From the cell containing the given text, extract its center point as (X, Y) coordinate. 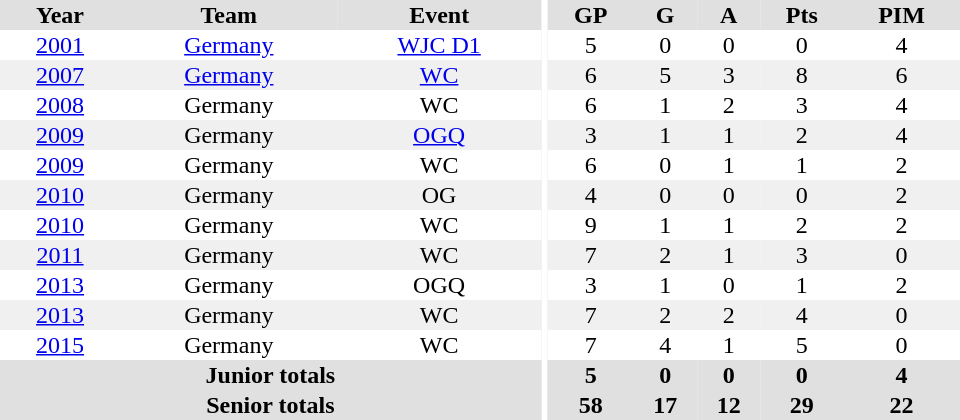
Junior totals (270, 375)
WJC D1 (438, 45)
12 (729, 405)
Team (228, 15)
OG (438, 195)
Pts (802, 15)
8 (802, 75)
G (665, 15)
9 (591, 225)
PIM (902, 15)
GP (591, 15)
2011 (60, 255)
2007 (60, 75)
2001 (60, 45)
2008 (60, 105)
58 (591, 405)
29 (802, 405)
17 (665, 405)
2015 (60, 345)
Senior totals (270, 405)
Year (60, 15)
A (729, 15)
22 (902, 405)
Event (438, 15)
